Search for the cell housing the specified text and yield its [X, Y] center coordinate. 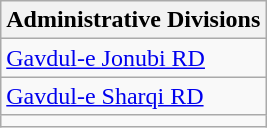
Administrative Divisions [134, 20]
Gavdul-e Sharqi RD [134, 96]
Gavdul-e Jonubi RD [134, 58]
